Detect which cell encompasses the target text, then output its [X, Y] center coordinate. 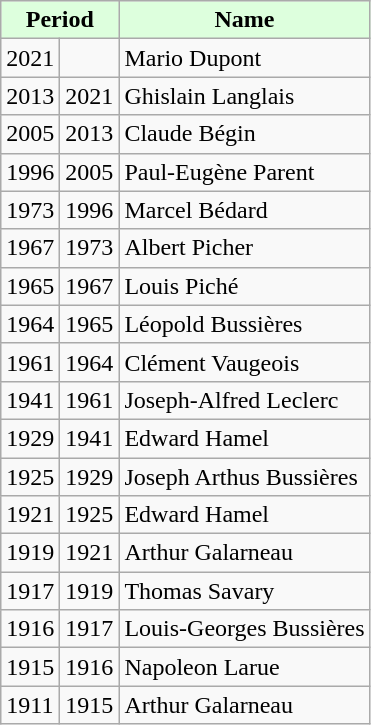
Joseph-Alfred Leclerc [244, 400]
Mario Dupont [244, 58]
Joseph Arthus Bussières [244, 477]
Albert Picher [244, 248]
Claude Bégin [244, 134]
Name [244, 20]
Marcel Bédard [244, 210]
Ghislain Langlais [244, 96]
Period [60, 20]
Léopold Bussières [244, 324]
Louis Piché [244, 286]
Clément Vaugeois [244, 362]
Paul-Eugène Parent [244, 172]
Louis-Georges Bussières [244, 629]
Thomas Savary [244, 591]
1911 [30, 705]
Napoleon Larue [244, 667]
